Pinpoint the cell where the given text exists, returning its (x, y) midpoint coordinate. 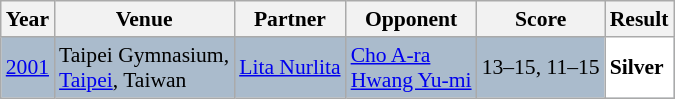
Cho A-ra Hwang Yu-mi (412, 68)
Silver (640, 68)
Taipei Gymnasium,Taipei, Taiwan (144, 68)
13–15, 11–15 (541, 68)
Lita Nurlita (290, 68)
Year (28, 19)
Partner (290, 19)
Result (640, 19)
Score (541, 19)
2001 (28, 68)
Opponent (412, 19)
Venue (144, 19)
